Determine the (x, y) coordinate at the center of the cell enclosing the given text.  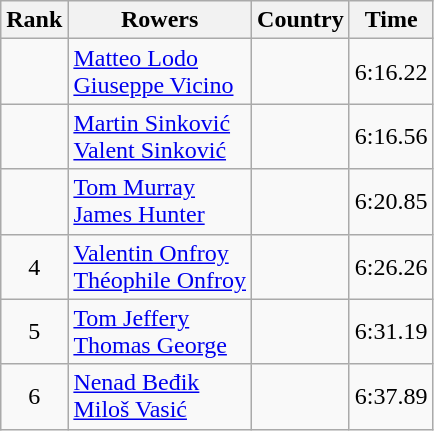
Nenad BeđikMiloš Vasić (160, 396)
4 (34, 266)
Matteo LodoGiuseppe Vicino (160, 72)
Valentin OnfroyThéophile Onfroy (160, 266)
5 (34, 332)
6:31.19 (391, 332)
Rank (34, 20)
Country (301, 20)
Time (391, 20)
Rowers (160, 20)
Tom JefferyThomas George (160, 332)
6:20.85 (391, 202)
6:26.26 (391, 266)
Tom MurrayJames Hunter (160, 202)
6:37.89 (391, 396)
6 (34, 396)
Martin SinkovićValent Sinković (160, 136)
6:16.22 (391, 72)
6:16.56 (391, 136)
